For the text-containing cell, return its midpoint in (x, y) coordinate format. 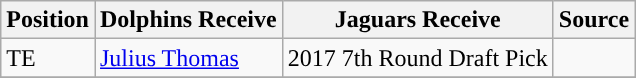
Source (594, 20)
2017 7th Round Draft Pick (418, 58)
Dolphins Receive (188, 20)
TE (48, 58)
Julius Thomas (188, 58)
Position (48, 20)
Jaguars Receive (418, 20)
